Identify which cell holds the provided text, then report its (x, y) central coordinate. 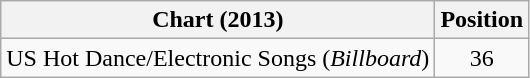
Chart (2013) (218, 20)
Position (482, 20)
US Hot Dance/Electronic Songs (Billboard) (218, 58)
36 (482, 58)
